Extract the (X, Y) coordinate from the center of the cell holding the provided text.  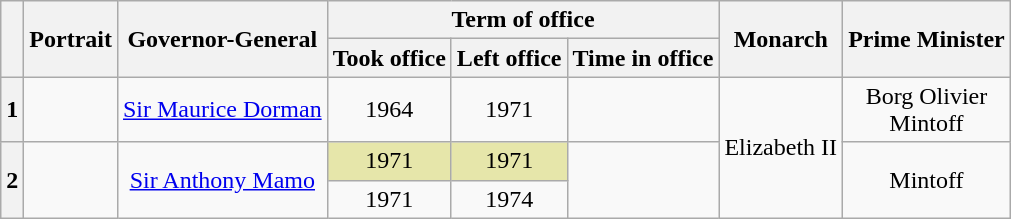
Term of office (523, 20)
Mintoff (927, 180)
Portrait (71, 39)
1 (12, 110)
Governor-General (222, 39)
Took office (389, 58)
2 (12, 180)
Borg OlivierMintoff (927, 110)
Time in office (643, 58)
Sir Anthony Mamo (222, 180)
Sir Maurice Dorman (222, 110)
Elizabeth II (781, 148)
Left office (509, 58)
Prime Minister (927, 39)
1964 (389, 110)
Monarch (781, 39)
1974 (509, 199)
